Capture the cell that displays the provided text and extract its (X, Y) central coordinate. 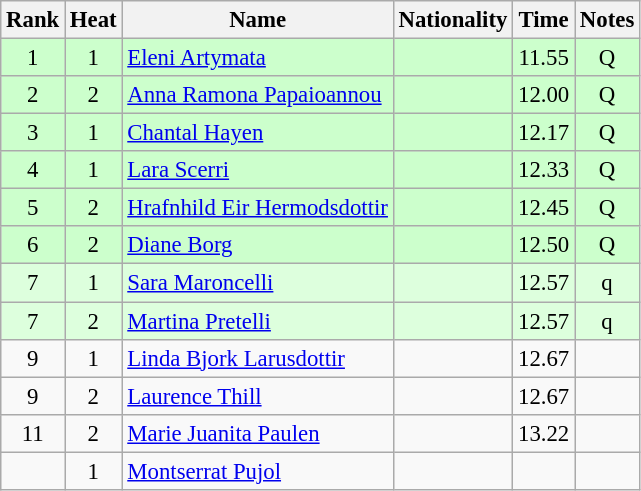
12.50 (544, 245)
Montserrat Pujol (258, 471)
13.22 (544, 433)
6 (33, 245)
12.00 (544, 95)
11.55 (544, 58)
12.33 (544, 170)
Marie Juanita Paulen (258, 433)
Sara Maroncelli (258, 283)
Martina Pretelli (258, 321)
Eleni Artymata (258, 58)
Notes (608, 20)
Diane Borg (258, 245)
Linda Bjork Larusdottir (258, 358)
Heat (94, 20)
Name (258, 20)
12.17 (544, 133)
Nationality (452, 20)
Laurence Thill (258, 396)
12.45 (544, 208)
Time (544, 20)
Hrafnhild Eir Hermodsdottir (258, 208)
4 (33, 170)
Chantal Hayen (258, 133)
5 (33, 208)
Rank (33, 20)
11 (33, 433)
Anna Ramona Papaioannou (258, 95)
Lara Scerri (258, 170)
3 (33, 133)
